Provide the (X, Y) coordinate of the cell's center where the given text is located.  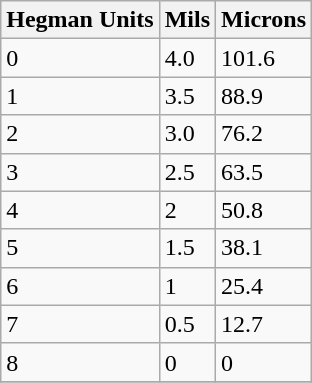
101.6 (264, 58)
4.0 (187, 58)
38.1 (264, 248)
0.5 (187, 324)
12.7 (264, 324)
88.9 (264, 96)
Hegman Units (80, 20)
76.2 (264, 134)
25.4 (264, 286)
2.5 (187, 172)
5 (80, 248)
7 (80, 324)
50.8 (264, 210)
4 (80, 210)
6 (80, 286)
3.0 (187, 134)
3.5 (187, 96)
3 (80, 172)
Mils (187, 20)
Microns (264, 20)
63.5 (264, 172)
8 (80, 362)
1.5 (187, 248)
